Extract the (x, y) coordinate from the center of the cell holding the provided text.  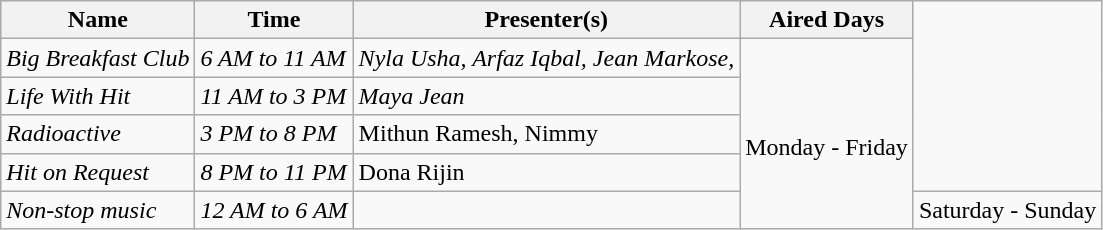
Name (98, 20)
Time (274, 20)
Maya Jean (546, 96)
Dona Rijin (546, 172)
Presenter(s) (546, 20)
Life With Hit (98, 96)
Aired Days (827, 20)
Radioactive (98, 134)
8 PM to 11 PM (274, 172)
Monday - Friday (827, 134)
6 AM to 11 AM (274, 58)
Non-stop music (98, 210)
Nyla Usha, Arfaz Iqbal, Jean Markose, (546, 58)
12 AM to 6 AM (274, 210)
3 PM to 8 PM (274, 134)
Mithun Ramesh, Nimmy (546, 134)
11 AM to 3 PM (274, 96)
Saturday - Sunday (1007, 210)
Big Breakfast Club (98, 58)
Hit on Request (98, 172)
